Return the [x, y] coordinate for the center point of the cell that contains the specified text.  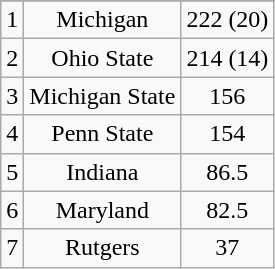
7 [12, 248]
82.5 [228, 210]
Michigan [102, 20]
86.5 [228, 172]
37 [228, 248]
3 [12, 96]
5 [12, 172]
Ohio State [102, 58]
Penn State [102, 134]
Indiana [102, 172]
1 [12, 20]
Michigan State [102, 96]
4 [12, 134]
Rutgers [102, 248]
2 [12, 58]
6 [12, 210]
214 (14) [228, 58]
Maryland [102, 210]
222 (20) [228, 20]
154 [228, 134]
156 [228, 96]
